Scan for the cell matching the given text and deliver its (X, Y) coordinate at center. 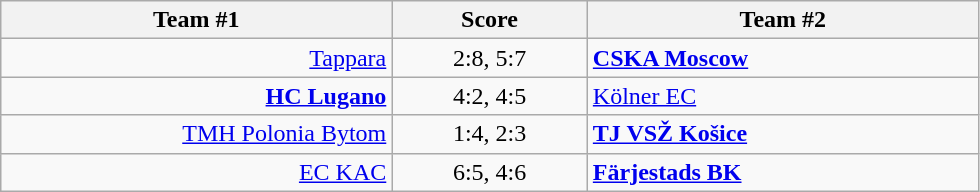
EC KAC (196, 172)
Färjestads BK (782, 172)
Score (490, 20)
HC Lugano (196, 96)
2:8, 5:7 (490, 58)
TJ VSŽ Košice (782, 134)
1:4, 2:3 (490, 134)
Team #1 (196, 20)
6:5, 4:6 (490, 172)
Tappara (196, 58)
4:2, 4:5 (490, 96)
CSKA Moscow (782, 58)
Kölner EC (782, 96)
Team #2 (782, 20)
TMH Polonia Bytom (196, 134)
